Provide the [x, y] coordinate of the cell's center where the given text is located.  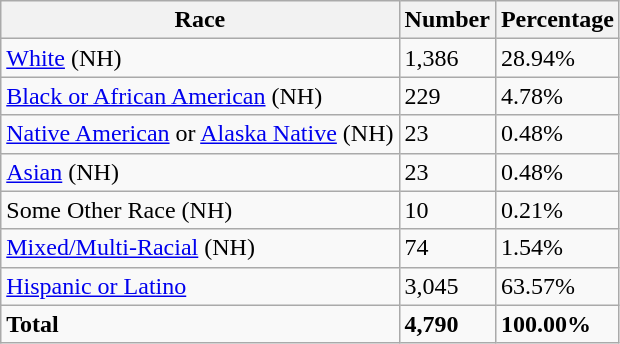
White (NH) [200, 58]
10 [447, 210]
1,386 [447, 58]
Native American or Alaska Native (NH) [200, 134]
100.00% [557, 324]
3,045 [447, 286]
63.57% [557, 286]
0.21% [557, 210]
Black or African American (NH) [200, 96]
4.78% [557, 96]
Total [200, 324]
74 [447, 248]
Race [200, 20]
4,790 [447, 324]
Asian (NH) [200, 172]
28.94% [557, 58]
Percentage [557, 20]
Number [447, 20]
Hispanic or Latino [200, 286]
Some Other Race (NH) [200, 210]
Mixed/Multi-Racial (NH) [200, 248]
229 [447, 96]
1.54% [557, 248]
